Return the (X, Y) coordinate for the center point of the cell that contains the specified text.  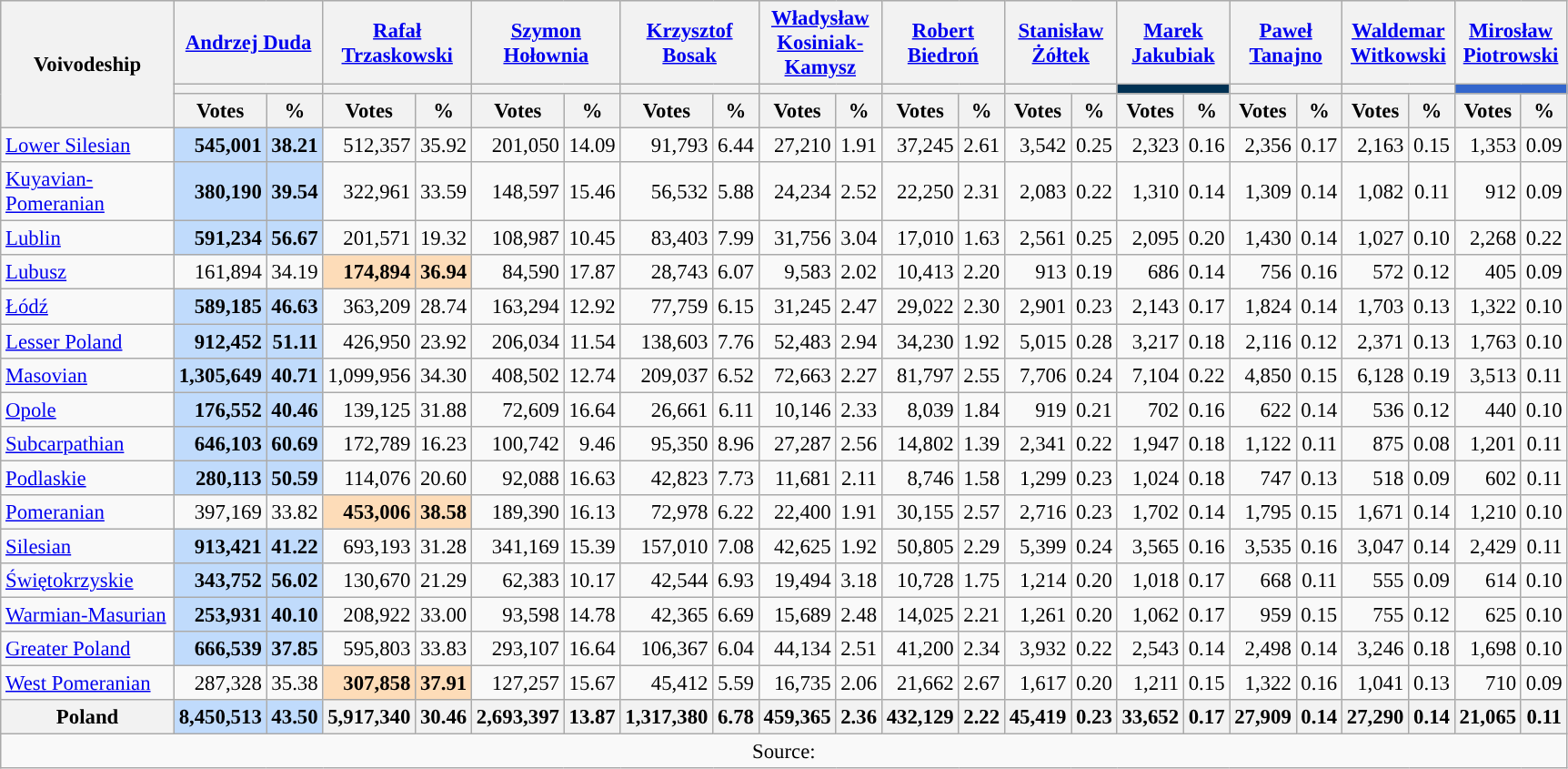
343,752 (220, 581)
Subcarpathian (87, 443)
30,155 (920, 512)
3,535 (1262, 546)
6.52 (736, 375)
27,287 (797, 443)
1.39 (981, 443)
14,802 (920, 443)
10,728 (920, 581)
42,544 (667, 581)
72,663 (797, 375)
1,210 (1488, 512)
36.94 (444, 272)
913 (1037, 272)
60.69 (295, 443)
1,027 (1375, 238)
6.78 (736, 717)
39.54 (295, 191)
Greater Poland (87, 649)
2.51 (859, 649)
2,268 (1488, 238)
83,403 (667, 238)
3,047 (1375, 546)
1,310 (1150, 191)
31.88 (444, 410)
Lublin (87, 238)
1,122 (1262, 443)
27,290 (1375, 717)
2,095 (1150, 238)
41,200 (920, 649)
6.11 (736, 410)
23.92 (444, 341)
755 (1375, 614)
29,022 (920, 307)
35.92 (444, 146)
307,858 (369, 683)
1,201 (1488, 443)
138,603 (667, 341)
19,494 (797, 581)
10,413 (920, 272)
2,083 (1037, 191)
2.31 (981, 191)
3,246 (1375, 649)
81,797 (920, 375)
Lesser Poland (87, 341)
Marek Jakubiak (1173, 43)
0.28 (1094, 341)
2.11 (859, 478)
6.15 (736, 307)
7.08 (736, 546)
1,947 (1150, 443)
6.93 (736, 581)
161,894 (220, 272)
3,565 (1150, 546)
668 (1262, 581)
35.38 (295, 683)
426,950 (369, 341)
287,328 (220, 683)
16.23 (444, 443)
2.02 (859, 272)
206,034 (518, 341)
536 (1375, 410)
Silesian (87, 546)
Rafał Trzaskowski (397, 43)
Robert Biedroń (942, 43)
51.11 (295, 341)
Paweł Tanajno (1286, 43)
56.02 (295, 581)
1,353 (1488, 146)
12.74 (592, 375)
710 (1488, 683)
56.67 (295, 238)
363,209 (369, 307)
172,789 (369, 443)
33,652 (1150, 717)
26,661 (667, 410)
208,922 (369, 614)
95,350 (667, 443)
28,743 (667, 272)
Andrzej Duda (248, 43)
2.36 (859, 717)
157,010 (667, 546)
46.63 (295, 307)
3,513 (1488, 375)
21,065 (1488, 717)
614 (1488, 581)
6.04 (736, 649)
7.76 (736, 341)
163,294 (518, 307)
2.94 (859, 341)
15.46 (592, 191)
31.28 (444, 546)
28.74 (444, 307)
0.08 (1432, 443)
Source: (784, 752)
555 (1375, 581)
84,590 (518, 272)
622 (1262, 410)
15.39 (592, 546)
1,309 (1262, 191)
589,185 (220, 307)
459,365 (797, 717)
Masovian (87, 375)
16,735 (797, 683)
Władysław Kosiniak-Kamysz (820, 43)
7,706 (1037, 375)
Krzysztof Bosak (689, 43)
572 (1375, 272)
42,823 (667, 478)
130,670 (369, 581)
22,250 (920, 191)
397,169 (220, 512)
2,498 (1262, 649)
959 (1262, 614)
34.30 (444, 375)
2.06 (859, 683)
38.21 (295, 146)
3,217 (1150, 341)
686 (1150, 272)
5,399 (1037, 546)
91,793 (667, 146)
3,542 (1037, 146)
72,978 (667, 512)
10.45 (592, 238)
5,917,340 (369, 717)
Świętokrzyskie (87, 581)
6.69 (736, 614)
2.67 (981, 683)
12.92 (592, 307)
253,931 (220, 614)
189,390 (518, 512)
341,169 (518, 546)
8,746 (920, 478)
Waldemar Witkowski (1399, 43)
201,050 (518, 146)
40.10 (295, 614)
602 (1488, 478)
646,103 (220, 443)
6.22 (736, 512)
322,961 (369, 191)
Pomeranian (87, 512)
1,305,649 (220, 375)
41.22 (295, 546)
595,803 (369, 649)
756 (1262, 272)
3,932 (1037, 649)
1,082 (1375, 191)
5,015 (1037, 341)
1,430 (1262, 238)
2.56 (859, 443)
1,099,956 (369, 375)
1,211 (1150, 683)
50.59 (295, 478)
11,681 (797, 478)
Stanisław Żółtek (1060, 43)
3.18 (859, 581)
16.63 (592, 478)
24,234 (797, 191)
2.52 (859, 191)
7,104 (1150, 375)
5.88 (736, 191)
380,190 (220, 191)
1,062 (1150, 614)
7.99 (736, 238)
174,894 (369, 272)
0.21 (1094, 410)
8,450,513 (220, 717)
1,317,380 (667, 717)
148,597 (518, 191)
27,210 (797, 146)
2,371 (1375, 341)
Lower Silesian (87, 146)
93,598 (518, 614)
16.13 (592, 512)
1,703 (1375, 307)
702 (1150, 410)
19.32 (444, 238)
280,113 (220, 478)
2.57 (981, 512)
43.50 (295, 717)
2,716 (1037, 512)
8,039 (920, 410)
20.60 (444, 478)
666,539 (220, 649)
31,756 (797, 238)
1.75 (981, 581)
Lubusz (87, 272)
Opole (87, 410)
2.21 (981, 614)
9.46 (592, 443)
912 (1488, 191)
2,429 (1488, 546)
176,552 (220, 410)
1,763 (1488, 341)
10,146 (797, 410)
106,367 (667, 649)
Podlaskie (87, 478)
913,421 (220, 546)
62,383 (518, 581)
38.58 (444, 512)
72,609 (518, 410)
2,323 (1150, 146)
Poland (87, 717)
West Pomeranian (87, 683)
1.63 (981, 238)
1.84 (981, 410)
22,400 (797, 512)
2,356 (1262, 146)
14.78 (592, 614)
4,850 (1262, 375)
10.17 (592, 581)
33.82 (295, 512)
13.87 (592, 717)
8.96 (736, 443)
42,625 (797, 546)
42,365 (667, 614)
2,116 (1262, 341)
17,010 (920, 238)
747 (1262, 478)
1,671 (1375, 512)
518 (1375, 478)
440 (1488, 410)
Szymon Hołownia (546, 43)
2.20 (981, 272)
1,702 (1150, 512)
2.47 (859, 307)
2.55 (981, 375)
14.09 (592, 146)
1,041 (1375, 683)
1,617 (1037, 683)
1,299 (1037, 478)
693,193 (369, 546)
15.67 (592, 683)
2,543 (1150, 649)
45,412 (667, 683)
5.59 (736, 683)
92,088 (518, 478)
Łódź (87, 307)
77,759 (667, 307)
2.33 (859, 410)
52,483 (797, 341)
45,419 (1037, 717)
625 (1488, 614)
34.19 (295, 272)
37.91 (444, 683)
114,076 (369, 478)
2.27 (859, 375)
6,128 (1375, 375)
27,909 (1262, 717)
1,024 (1150, 478)
1.58 (981, 478)
50,805 (920, 546)
6.44 (736, 146)
453,006 (369, 512)
34,230 (920, 341)
21,662 (920, 683)
2.29 (981, 546)
2,143 (1150, 307)
14,025 (920, 614)
919 (1037, 410)
432,129 (920, 717)
912,452 (220, 341)
Warmian-Masurian (87, 614)
2.30 (981, 307)
2.61 (981, 146)
1,698 (1488, 649)
1,824 (1262, 307)
2.22 (981, 717)
31,245 (797, 307)
2,693,397 (518, 717)
33.00 (444, 614)
2.34 (981, 649)
40.71 (295, 375)
127,257 (518, 683)
1,018 (1150, 581)
17.87 (592, 272)
545,001 (220, 146)
1,214 (1037, 581)
1,795 (1262, 512)
40.46 (295, 410)
201,571 (369, 238)
30.46 (444, 717)
21.29 (444, 581)
2,163 (1375, 146)
512,357 (369, 146)
3.04 (859, 238)
408,502 (518, 375)
293,107 (518, 649)
875 (1375, 443)
33.59 (444, 191)
56,532 (667, 191)
11.54 (592, 341)
2,901 (1037, 307)
2.48 (859, 614)
33.83 (444, 649)
Mirosław Piotrowski (1511, 43)
44,134 (797, 649)
7.73 (736, 478)
37.85 (295, 649)
100,742 (518, 443)
Voivodeship (87, 65)
Kuyavian-Pomeranian (87, 191)
9,583 (797, 272)
2,561 (1037, 238)
37,245 (920, 146)
108,987 (518, 238)
209,037 (667, 375)
139,125 (369, 410)
405 (1488, 272)
591,234 (220, 238)
2,341 (1037, 443)
15,689 (797, 614)
1,261 (1037, 614)
6.07 (736, 272)
